Return [X, Y] of the center of cell containing provided text 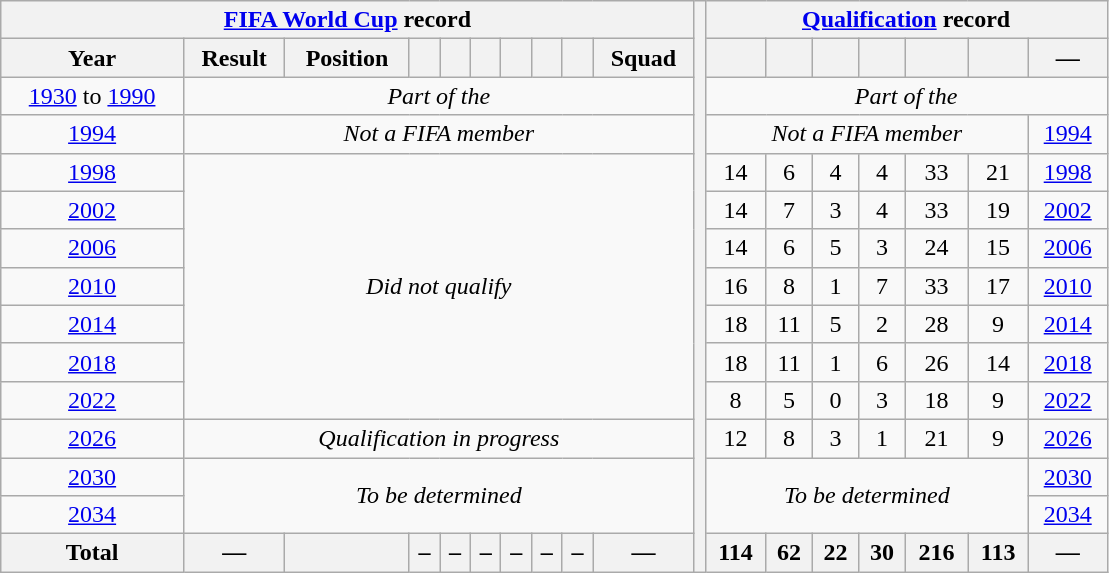
19 [998, 210]
0 [835, 400]
FIFA World Cup record [348, 20]
216 [936, 553]
17 [998, 286]
Qualification record [906, 20]
113 [998, 553]
Squad [644, 58]
Did not qualify [438, 286]
114 [736, 553]
1930 to 1990 [92, 96]
Qualification in progress [438, 438]
Result [234, 58]
62 [789, 553]
22 [835, 553]
16 [736, 286]
Position [347, 58]
Year [92, 58]
24 [936, 248]
12 [736, 438]
15 [998, 248]
28 [936, 324]
26 [936, 362]
2 [882, 324]
Total [92, 553]
30 [882, 553]
